Pinpoint the cell where the given text exists, returning its (X, Y) midpoint coordinate. 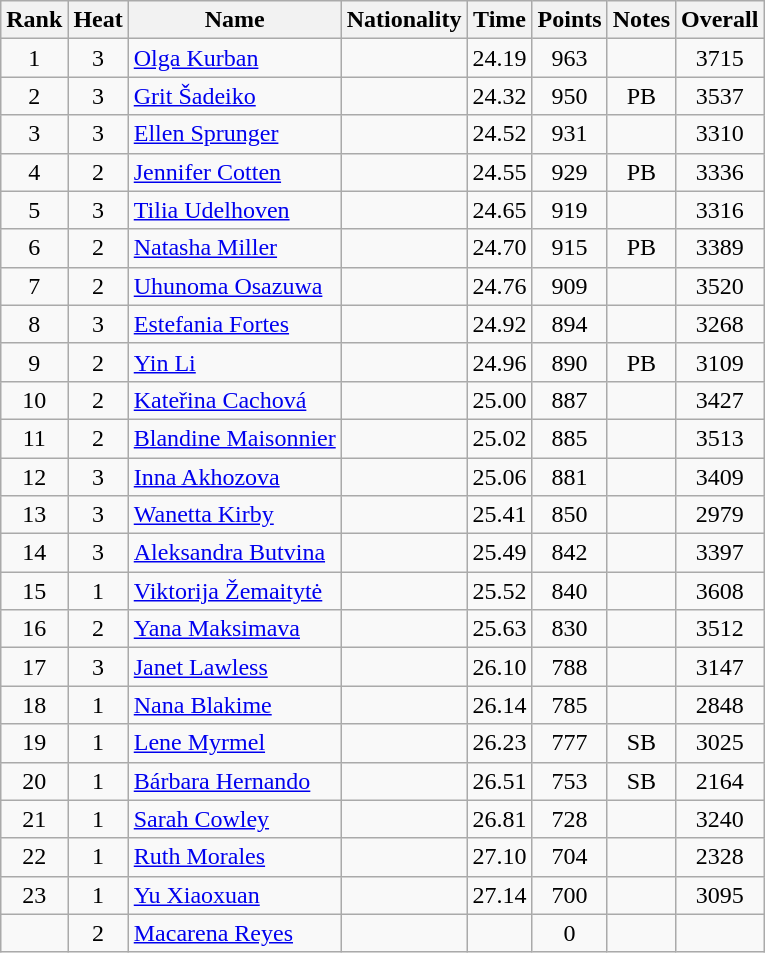
25.00 (500, 400)
18 (34, 705)
2164 (720, 781)
931 (570, 134)
23 (34, 895)
Aleksandra Butvina (234, 553)
3268 (720, 324)
3715 (720, 58)
7 (34, 286)
24.65 (500, 210)
728 (570, 819)
788 (570, 667)
Yu Xiaoxuan (234, 895)
909 (570, 286)
Name (234, 20)
3520 (720, 286)
850 (570, 515)
Yin Li (234, 362)
Ellen Sprunger (234, 134)
Inna Akhozova (234, 477)
25.52 (500, 591)
Yana Maksimava (234, 629)
Macarena Reyes (234, 933)
24.76 (500, 286)
3316 (720, 210)
0 (570, 933)
Olga Kurban (234, 58)
2848 (720, 705)
6 (34, 248)
963 (570, 58)
17 (34, 667)
881 (570, 477)
753 (570, 781)
24.19 (500, 58)
830 (570, 629)
21 (34, 819)
890 (570, 362)
885 (570, 438)
Wanetta Kirby (234, 515)
842 (570, 553)
2979 (720, 515)
3427 (720, 400)
25.41 (500, 515)
8 (34, 324)
9 (34, 362)
Ruth Morales (234, 857)
915 (570, 248)
Viktorija Žemaitytė (234, 591)
Rank (34, 20)
25.02 (500, 438)
Kateřina Cachová (234, 400)
Grit Šadeiko (234, 96)
3025 (720, 743)
Uhunoma Osazuwa (234, 286)
5 (34, 210)
26.10 (500, 667)
24.96 (500, 362)
19 (34, 743)
929 (570, 172)
25.49 (500, 553)
3389 (720, 248)
Sarah Cowley (234, 819)
3537 (720, 96)
3512 (720, 629)
Blandine Maisonnier (234, 438)
22 (34, 857)
3147 (720, 667)
12 (34, 477)
919 (570, 210)
24.55 (500, 172)
2328 (720, 857)
Bárbara Hernando (234, 781)
3397 (720, 553)
Points (570, 20)
3095 (720, 895)
Time (500, 20)
11 (34, 438)
Nana Blakime (234, 705)
Lene Myrmel (234, 743)
Jennifer Cotten (234, 172)
24.92 (500, 324)
3409 (720, 477)
3240 (720, 819)
Nationality (404, 20)
16 (34, 629)
3608 (720, 591)
Overall (720, 20)
704 (570, 857)
Tilia Udelhoven (234, 210)
26.81 (500, 819)
27.14 (500, 895)
Heat (98, 20)
24.52 (500, 134)
27.10 (500, 857)
15 (34, 591)
3513 (720, 438)
3109 (720, 362)
14 (34, 553)
Janet Lawless (234, 667)
3336 (720, 172)
26.23 (500, 743)
887 (570, 400)
Natasha Miller (234, 248)
10 (34, 400)
700 (570, 895)
Notes (641, 20)
840 (570, 591)
3310 (720, 134)
13 (34, 515)
4 (34, 172)
20 (34, 781)
Estefania Fortes (234, 324)
785 (570, 705)
24.32 (500, 96)
25.63 (500, 629)
25.06 (500, 477)
26.14 (500, 705)
26.51 (500, 781)
950 (570, 96)
777 (570, 743)
24.70 (500, 248)
894 (570, 324)
